Provide the [x, y] coordinate of the cell's center where the given text is located.  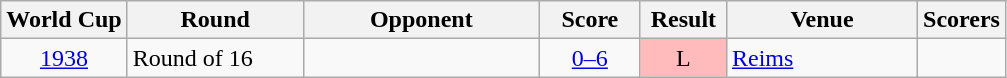
Reims [822, 58]
Round [215, 20]
1938 [64, 58]
0–6 [590, 58]
L [683, 58]
World Cup [64, 20]
Opponent [421, 20]
Result [683, 20]
Score [590, 20]
Venue [822, 20]
Scorers [962, 20]
Round of 16 [215, 58]
